Identify which cell holds the provided text, then report its [X, Y] central coordinate. 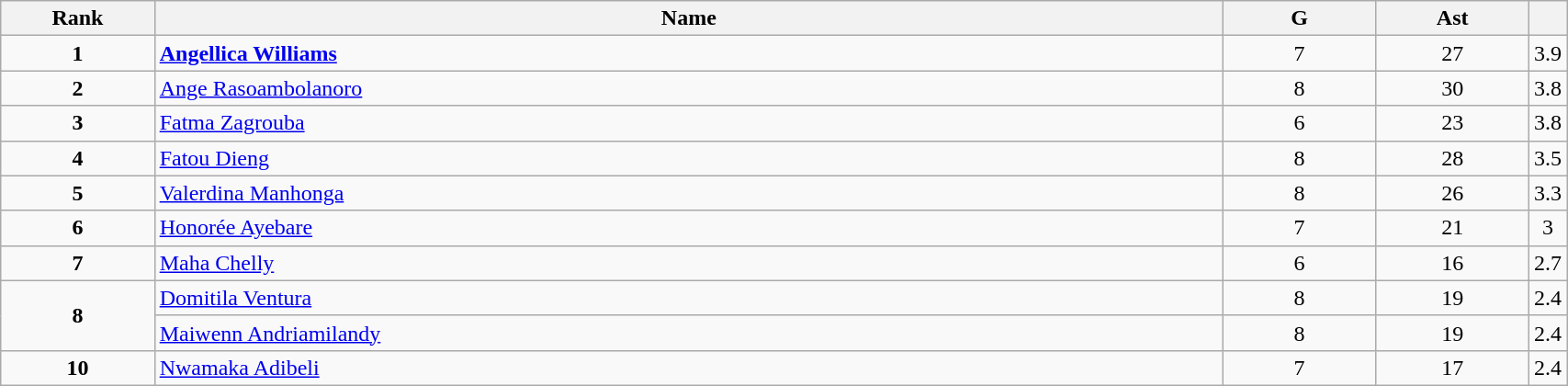
Angellica Williams [689, 53]
21 [1453, 228]
16 [1453, 263]
2 [77, 88]
17 [1453, 368]
Ast [1453, 18]
Ange Rasoambolanoro [689, 88]
5 [77, 193]
Domitila Ventura [689, 298]
3.3 [1549, 193]
Nwamaka Adibeli [689, 368]
2.7 [1549, 263]
Valerdina Manhonga [689, 193]
Fatma Zagrouba [689, 123]
Fatou Dieng [689, 158]
Honorée Ayebare [689, 228]
27 [1453, 53]
26 [1453, 193]
23 [1453, 123]
Rank [77, 18]
Name [689, 18]
28 [1453, 158]
1 [77, 53]
G [1299, 18]
10 [77, 368]
Maha Chelly [689, 263]
3.5 [1549, 158]
30 [1453, 88]
Maiwenn Andriamilandy [689, 333]
3.9 [1549, 53]
4 [77, 158]
